Scan for the cell matching the given text and deliver its (x, y) coordinate at center. 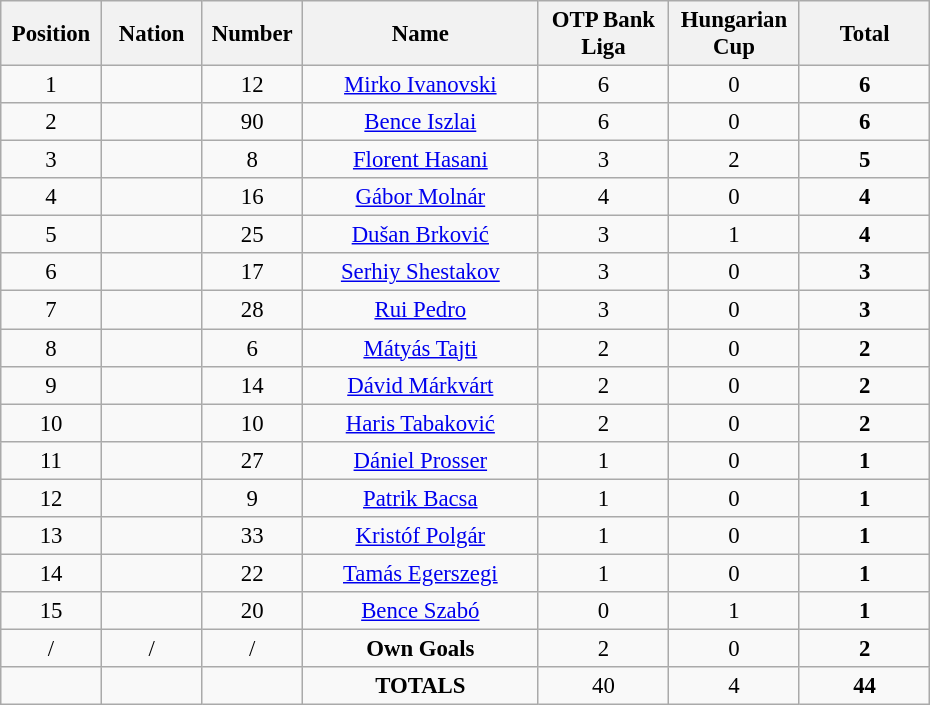
7 (52, 310)
TOTALS (421, 686)
90 (252, 122)
28 (252, 310)
Haris Tabaković (421, 423)
Florent Hasani (421, 160)
Dušan Brković (421, 235)
Total (864, 34)
13 (52, 536)
Number (252, 34)
Own Goals (421, 648)
Gábor Molnár (421, 197)
40 (604, 686)
Mirko Ivanovski (421, 85)
Rui Pedro (421, 310)
Kristóf Polgár (421, 536)
22 (252, 573)
20 (252, 611)
25 (252, 235)
Dávid Márkvárt (421, 385)
Bence Szabó (421, 611)
Patrik Bacsa (421, 498)
15 (52, 611)
Serhiy Shestakov (421, 273)
Hungarian Cup (734, 34)
Bence Iszlai (421, 122)
Tamás Egerszegi (421, 573)
27 (252, 460)
Mátyás Tajti (421, 348)
Position (52, 34)
17 (252, 273)
44 (864, 686)
Nation (152, 34)
Name (421, 34)
11 (52, 460)
16 (252, 197)
OTP Bank Liga (604, 34)
Dániel Prosser (421, 460)
33 (252, 536)
